Provide the [X, Y] coordinate of the cell's center where the given text is located.  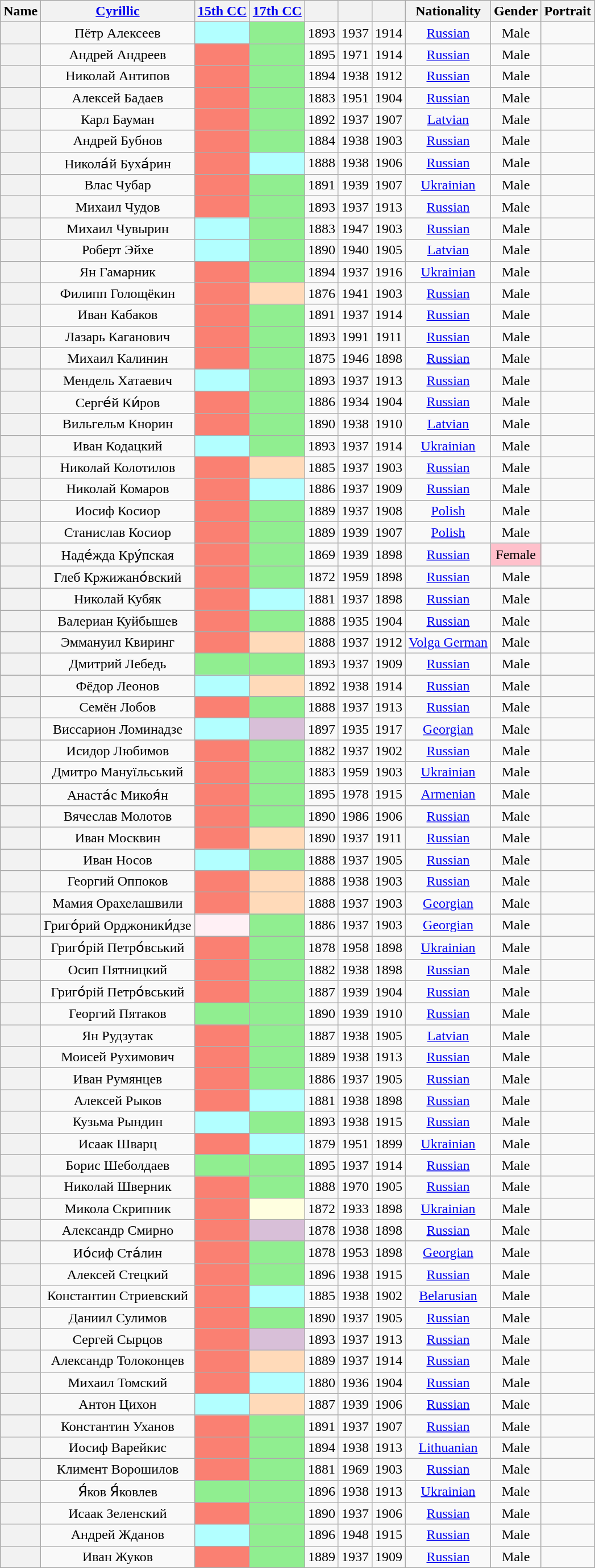
Антон Цихон [118, 1404]
Иван Жуков [118, 1557]
Portrait [568, 11]
Семён Лобов [118, 708]
Станислав Косиор [118, 532]
Михаил Томский [118, 1383]
1978 [355, 795]
15th CC [222, 11]
Armenian [448, 795]
Дмитрий Лебедь [118, 664]
Роберт Эйхе [118, 250]
Вячеслав Молотов [118, 817]
Вильгельм Кнорин [118, 424]
Георгий Пятаков [118, 1014]
Николай Комаров [118, 489]
Иван Носов [118, 860]
Иван Москвин [118, 838]
Николай Антипов [118, 76]
Никола́й Буха́рин [118, 163]
Лазарь Каганович [118, 337]
Name [20, 11]
1947 [355, 229]
1941 [355, 293]
1969 [355, 1469]
1970 [355, 1187]
Иван Кодацкий [118, 446]
Андрей Жданов [118, 1535]
1934 [355, 402]
Иосиф Варейкис [118, 1447]
1899 [389, 1144]
Александр Толоконцев [118, 1361]
Lithuanian [448, 1447]
Исаак Зеленский [118, 1513]
Сергей Сырцов [118, 1339]
1884 [322, 141]
Влас Чубар [118, 185]
Даниил Сулимов [118, 1318]
Андрей Бубнов [118, 141]
1958 [355, 948]
Я́ков Я́ковлев [118, 1491]
Наде́жда Кру́пская [118, 555]
Константин Стриевский [118, 1296]
1971 [355, 55]
Female [515, 555]
1897 [322, 729]
Николай Шверник [118, 1187]
1933 [355, 1209]
Микола Скрипник [118, 1209]
1869 [322, 555]
Алексей Рыков [118, 1101]
Ян Гамарник [118, 272]
Иван Кабаков [118, 315]
1880 [322, 1383]
Алексей Стецкий [118, 1275]
Валериан Куйбышев [118, 620]
Андрей Андреев [118, 55]
Мендель Хатаевич [118, 380]
Александр Смирно [118, 1230]
17th CC [277, 11]
Михаил Чувырин [118, 229]
Серге́й Ки́ров [118, 402]
Иосиф Косиор [118, 511]
1908 [389, 511]
1948 [355, 1535]
Cyrillic [118, 11]
Климент Ворошилов [118, 1469]
Михаил Калинин [118, 358]
Моисей Рухимович [118, 1057]
1875 [322, 358]
Григо́рий Орджоники́дзе [118, 925]
1917 [389, 729]
Осип Пятницкий [118, 970]
1940 [355, 250]
Карл Бауман [118, 119]
Nationality [448, 11]
Виссарион Ломинадзе [118, 729]
Анаста́с Микоя́н [118, 795]
1936 [355, 1383]
1876 [322, 293]
1953 [355, 1252]
Мамия Орахелашвили [118, 903]
Эммануил Квиринг [118, 643]
Ян Рудзутак [118, 1036]
Николай Колотилов [118, 467]
1879 [322, 1144]
1916 [389, 272]
Пётр Алексеев [118, 33]
Глеб Кржижано́вский [118, 577]
Исаак Шварц [118, 1144]
Борис Шеболдаев [118, 1165]
1991 [355, 337]
Алексей Бадаев [118, 98]
Исидор Любимов [118, 751]
Belarusian [448, 1296]
Георгий Оппоков [118, 882]
Константин Уханов [118, 1426]
Кузьма Рындин [118, 1122]
Николай Кубяк [118, 599]
Михаил Чудов [118, 207]
Дмитро Мануїльський [118, 772]
Филипп Голощёкин [118, 293]
1946 [355, 358]
Иван Румянцев [118, 1079]
Ио́сиф Ста́лин [118, 1252]
Фёдор Леонов [118, 686]
Volga German [448, 643]
Gender [515, 11]
1986 [355, 817]
